Search for the cell housing the specified text and yield its [X, Y] center coordinate. 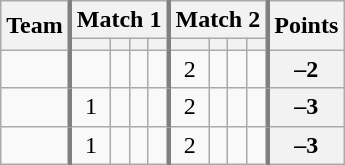
Points [306, 26]
–2 [306, 69]
Match 2 [218, 20]
Team [36, 26]
Match 1 [120, 20]
